Output the (x, y) coordinate of the center of the cell containing the given text.  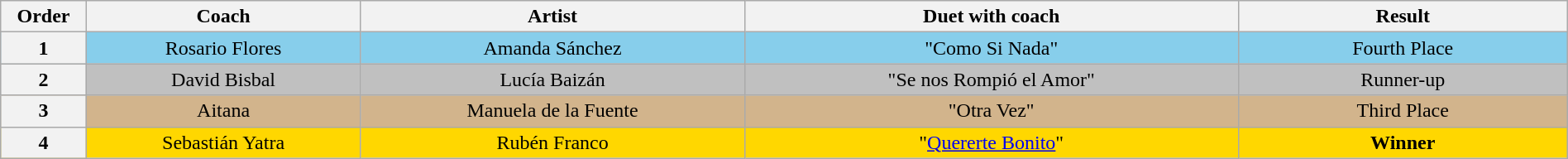
Sebastián Yatra (223, 142)
Rosario Flores (223, 48)
Order (43, 17)
Artist (552, 17)
"Como Si Nada" (991, 48)
3 (43, 111)
"Otra Vez" (991, 111)
Amanda Sánchez (552, 48)
"Quererte Bonito" (991, 142)
1 (43, 48)
Third Place (1403, 111)
Rubén Franco (552, 142)
Coach (223, 17)
Lucía Baizán (552, 79)
Aitana (223, 111)
Winner (1403, 142)
Duet with coach (991, 17)
Result (1403, 17)
2 (43, 79)
David Bisbal (223, 79)
4 (43, 142)
Runner-up (1403, 79)
Fourth Place (1403, 48)
Manuela de la Fuente (552, 111)
"Se nos Rompió el Amor" (991, 79)
